Output the [X, Y] coordinate of the center of the cell containing the given text.  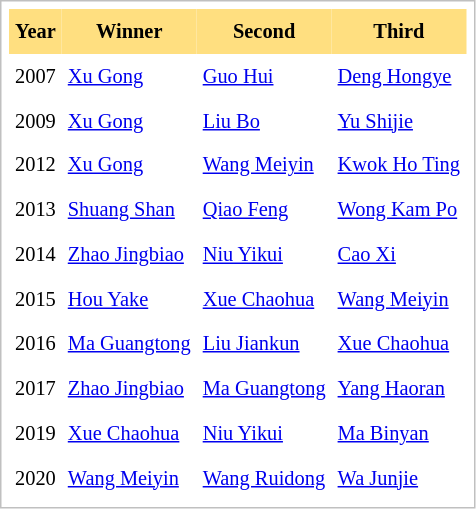
Hou Yake [130, 300]
Liu Bo [264, 120]
Wa Junjie [399, 478]
2016 [36, 344]
2015 [36, 300]
2012 [36, 166]
Qiao Feng [264, 210]
Yu Shijie [399, 120]
Ma Binyan [399, 434]
Cao Xi [399, 254]
2007 [36, 76]
Kwok Ho Ting [399, 166]
2014 [36, 254]
Yang Haoran [399, 388]
2013 [36, 210]
Guo Hui [264, 76]
2017 [36, 388]
Third [399, 32]
Deng Hongye [399, 76]
2020 [36, 478]
Liu Jiankun [264, 344]
Winner [130, 32]
Year [36, 32]
Wong Kam Po [399, 210]
Wang Ruidong [264, 478]
2019 [36, 434]
Second [264, 32]
2009 [36, 120]
Shuang Shan [130, 210]
